Determine the [X, Y] coordinate at the center of the cell enclosing the given text.  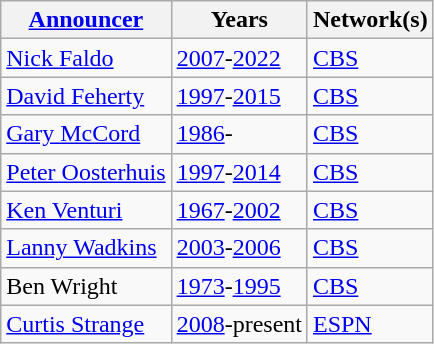
Years [239, 20]
2003-2006 [239, 248]
Lanny Wadkins [86, 248]
1997-2014 [239, 172]
Peter Oosterhuis [86, 172]
1967-2002 [239, 210]
1986- [239, 134]
2008-present [239, 324]
Ken Venturi [86, 210]
1997-2015 [239, 96]
David Feherty [86, 96]
Curtis Strange [86, 324]
Gary McCord [86, 134]
Ben Wright [86, 286]
ESPN [370, 324]
Nick Faldo [86, 58]
2007-2022 [239, 58]
Network(s) [370, 20]
Announcer [86, 20]
1973-1995 [239, 286]
